Return [x, y] of the center of cell containing provided text 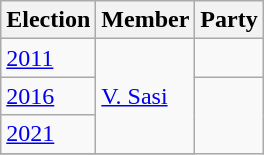
V. Sasi [146, 96]
2011 [48, 58]
Election [48, 20]
2021 [48, 134]
2016 [48, 96]
Party [229, 20]
Member [146, 20]
